For the text-containing cell, return its midpoint in (X, Y) coordinate format. 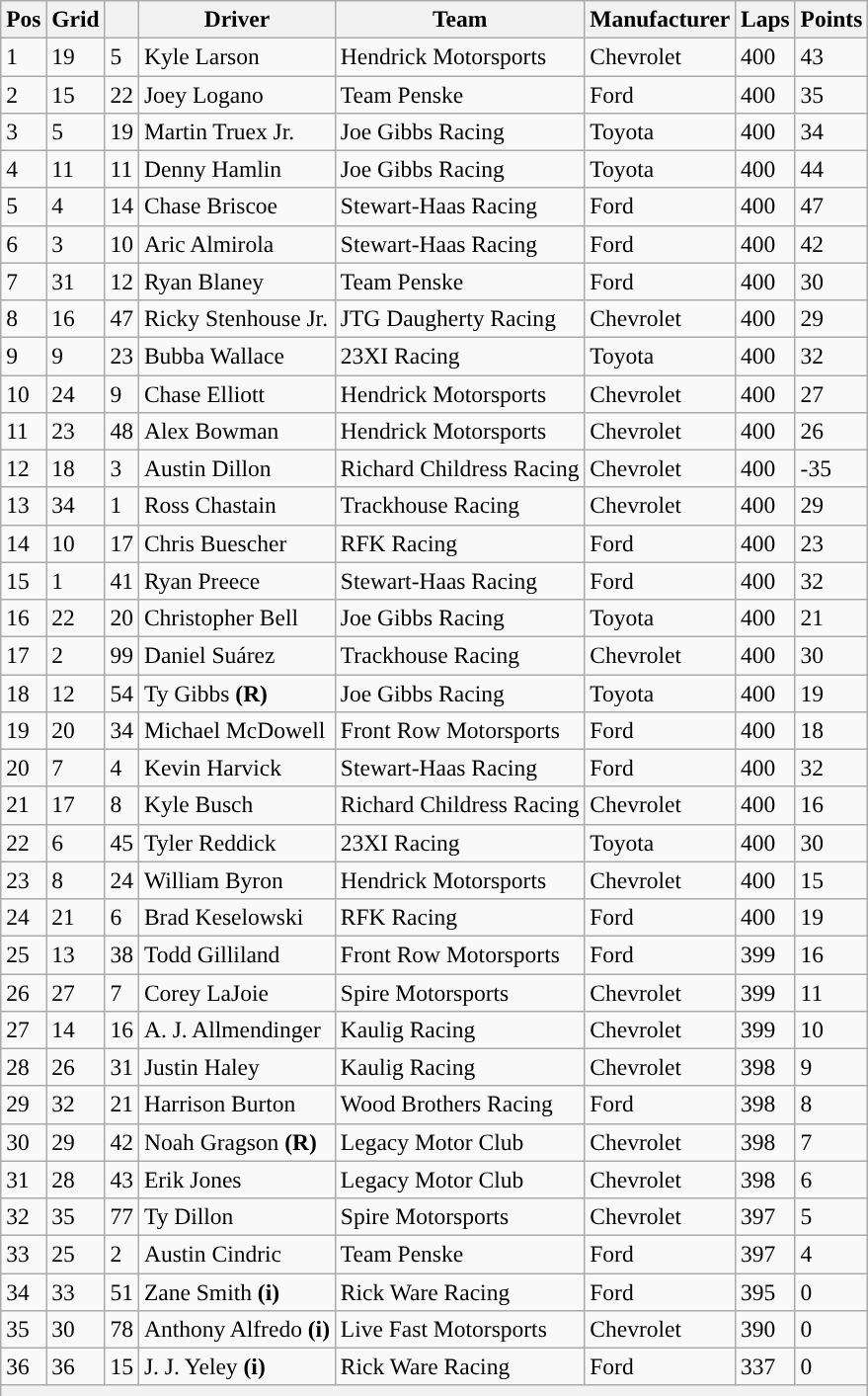
Austin Cindric (237, 1254)
Chris Buescher (237, 543)
Pos (24, 19)
Todd Gilliland (237, 954)
J. J. Yeley (i) (237, 1366)
Noah Gragson (R) (237, 1142)
Kyle Busch (237, 805)
78 (121, 1329)
Justin Haley (237, 1067)
A. J. Allmendinger (237, 1029)
Points (831, 19)
Martin Truex Jr. (237, 131)
Chase Briscoe (237, 206)
-35 (831, 468)
Ricky Stenhouse Jr. (237, 318)
Grid (75, 19)
99 (121, 655)
Brad Keselowski (237, 917)
44 (831, 169)
51 (121, 1291)
Bubba Wallace (237, 356)
Anthony Alfredo (i) (237, 1329)
Ross Chastain (237, 506)
Michael McDowell (237, 730)
Zane Smith (i) (237, 1291)
41 (121, 581)
77 (121, 1216)
390 (766, 1329)
38 (121, 954)
Christopher Bell (237, 617)
Harrison Burton (237, 1105)
Chase Elliott (237, 393)
Driver (237, 19)
Corey LaJoie (237, 992)
Ty Dillon (237, 1216)
Kyle Larson (237, 56)
Austin Dillon (237, 468)
Kevin Harvick (237, 768)
Alex Bowman (237, 431)
Ty Gibbs (R) (237, 693)
Denny Hamlin (237, 169)
Tyler Reddick (237, 843)
JTG Daugherty Racing (459, 318)
54 (121, 693)
395 (766, 1291)
Joey Logano (237, 94)
337 (766, 1366)
Erik Jones (237, 1180)
Ryan Blaney (237, 282)
Team (459, 19)
Live Fast Motorsports (459, 1329)
Daniel Suárez (237, 655)
Aric Almirola (237, 244)
Manufacturer (660, 19)
William Byron (237, 880)
45 (121, 843)
Wood Brothers Racing (459, 1105)
Laps (766, 19)
Ryan Preece (237, 581)
48 (121, 431)
